For the text-containing cell, return its midpoint in [X, Y] coordinate format. 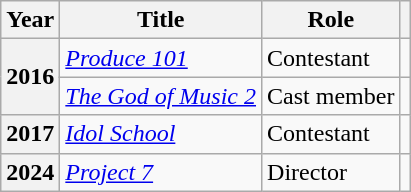
Project 7 [161, 172]
Title [161, 20]
Director [331, 172]
Cast member [331, 96]
2024 [30, 172]
Role [331, 20]
2016 [30, 77]
2017 [30, 134]
Idol School [161, 134]
Year [30, 20]
Produce 101 [161, 58]
The God of Music 2 [161, 96]
